From the cell containing the given text, extract its center point as [X, Y] coordinate. 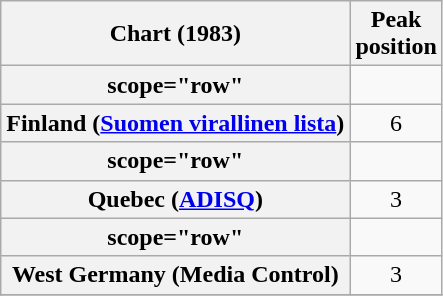
6 [396, 123]
Finland (Suomen virallinen lista) [176, 123]
Quebec (ADISQ) [176, 199]
Chart (1983) [176, 34]
West Germany (Media Control) [176, 275]
Peakposition [396, 34]
